Find where the given text appears and provide that cell's center as [X, Y] coordinate. 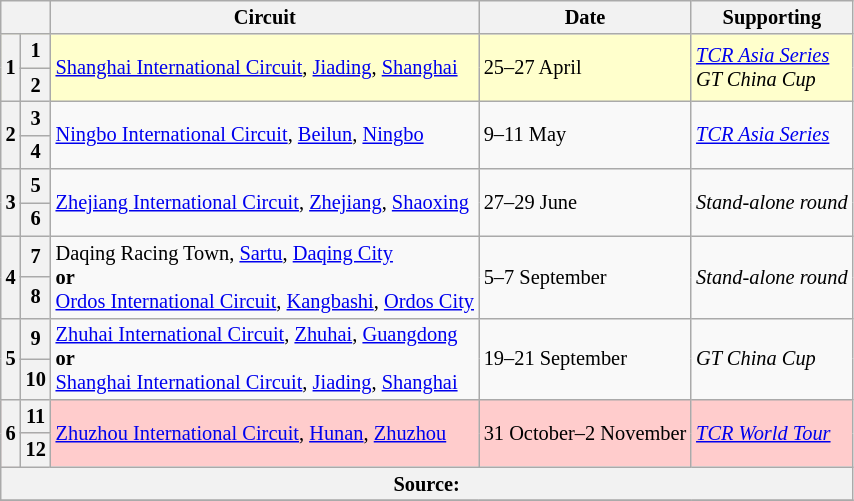
TCR Asia Series [772, 134]
Circuit [265, 17]
GT China Cup [772, 359]
9 [36, 338]
8 [36, 298]
Zhuzhou International Circuit, Hunan, Zhuzhou [265, 432]
Supporting [772, 17]
Zhuhai International Circuit, Zhuhai, Guangdong or Shanghai International Circuit, Jiading, Shanghai [265, 359]
12 [36, 450]
11 [36, 416]
10 [36, 378]
5–7 September [585, 277]
TCR World Tour [772, 432]
19–21 September [585, 359]
25–27 April [585, 68]
Date [585, 17]
Ningbo International Circuit, Beilun, Ningbo [265, 134]
TCR Asia SeriesGT China Cup [772, 68]
9–11 May [585, 134]
Daqing Racing Town, Sartu, Daqing City or Ordos International Circuit, Kangbashi, Ordos City [265, 277]
31 October–2 November [585, 432]
Shanghai International Circuit, Jiading, Shanghai [265, 68]
Zhejiang International Circuit, Zhejiang, Shaoxing [265, 202]
7 [36, 256]
Source: [427, 484]
27–29 June [585, 202]
